Extract the (X, Y) coordinate from the center of the cell holding the provided text.  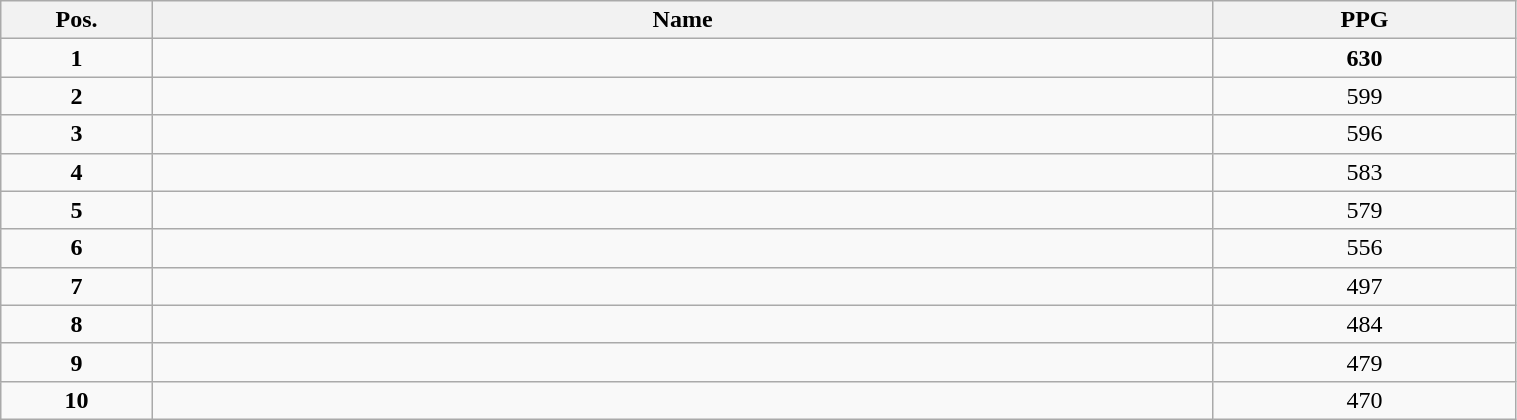
484 (1364, 324)
497 (1364, 286)
556 (1364, 248)
596 (1364, 134)
5 (77, 210)
Pos. (77, 20)
630 (1364, 58)
470 (1364, 400)
479 (1364, 362)
PPG (1364, 20)
579 (1364, 210)
599 (1364, 96)
7 (77, 286)
6 (77, 248)
9 (77, 362)
3 (77, 134)
10 (77, 400)
8 (77, 324)
1 (77, 58)
2 (77, 96)
Name (682, 20)
4 (77, 172)
583 (1364, 172)
